For the text-containing cell, return its midpoint in [x, y] coordinate format. 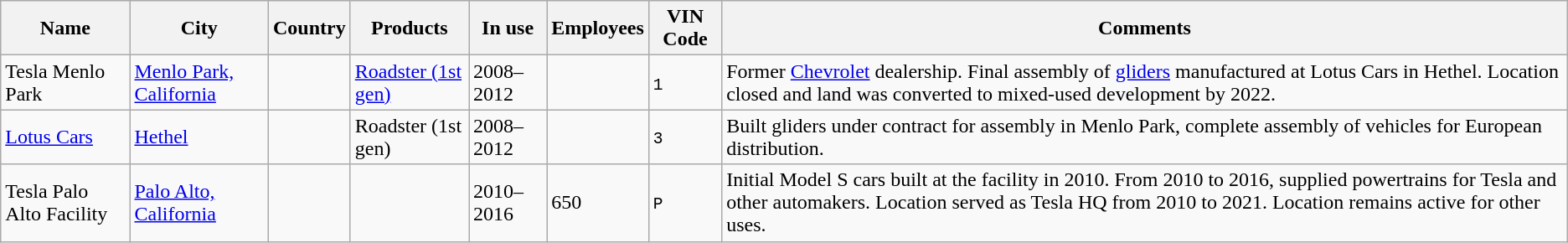
Tesla Menlo Park [65, 82]
Products [409, 28]
Comments [1145, 28]
Tesla Palo Alto Facility [65, 203]
VIN Code [685, 28]
Country [309, 28]
Menlo Park, California [199, 82]
Palo Alto, California [199, 203]
2010–2016 [508, 203]
Hethel [199, 137]
City [199, 28]
Lotus Cars [65, 137]
In use [508, 28]
Built gliders under contract for assembly in Menlo Park, complete assembly of vehicles for European distribution. [1145, 137]
3 [685, 137]
P [685, 203]
Employees [598, 28]
650 [598, 203]
1 [685, 82]
Name [65, 28]
